Return [x, y] of the center of cell containing provided text 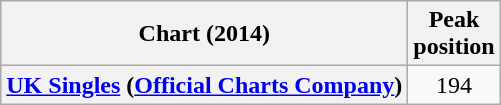
Chart (2014) [204, 34]
Peakposition [454, 34]
UK Singles (Official Charts Company) [204, 85]
194 [454, 85]
